Detect which cell encompasses the target text, then output its (X, Y) center coordinate. 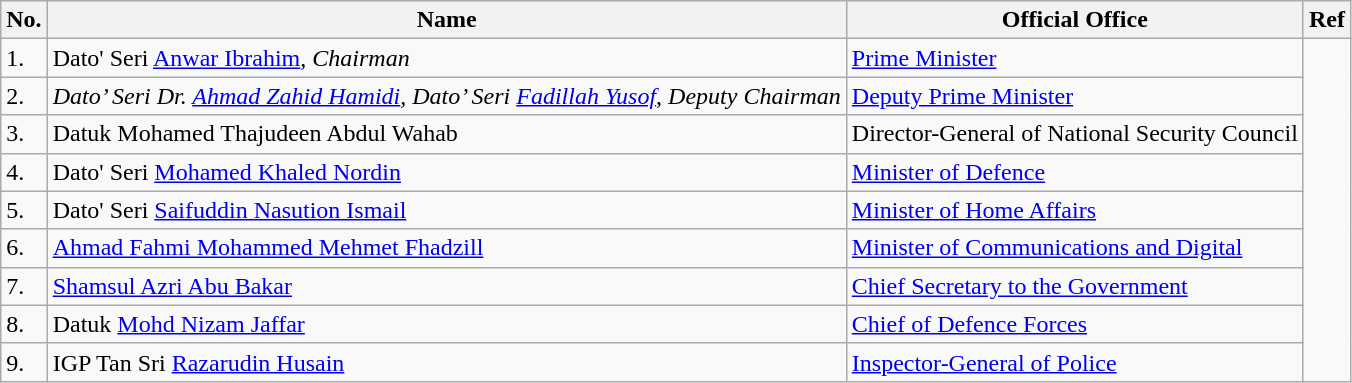
IGP Tan Sri Razarudin Husain (446, 362)
Dato’ Seri Dr. Ahmad Zahid Hamidi, Dato’ Seri Fadillah Yusof, Deputy Chairman (446, 96)
Dato' Seri Saifuddin Nasution Ismail (446, 210)
Minister of Communications and Digital (1074, 248)
Dato' Seri Anwar Ibrahim, Chairman (446, 58)
9. (24, 362)
Ahmad Fahmi Mohammed Mehmet Fhadzill (446, 248)
Datuk Mohd Nizam Jaffar (446, 324)
Datuk Mohamed Thajudeen Abdul Wahab (446, 134)
6. (24, 248)
Director-General of National Security Council (1074, 134)
Chief Secretary to the Government (1074, 286)
Official Office (1074, 20)
2. (24, 96)
Minister of Defence (1074, 172)
Dato' Seri Mohamed Khaled Nordin (446, 172)
Prime Minister (1074, 58)
Deputy Prime Minister (1074, 96)
8. (24, 324)
No. (24, 20)
Chief of Defence Forces (1074, 324)
7. (24, 286)
Minister of Home Affairs (1074, 210)
1. (24, 58)
4. (24, 172)
Ref (1326, 20)
Inspector-General of Police (1074, 362)
Shamsul Azri Abu Bakar (446, 286)
3. (24, 134)
5. (24, 210)
Name (446, 20)
